Locate the cell with the specified text and output its [X, Y] center coordinate. 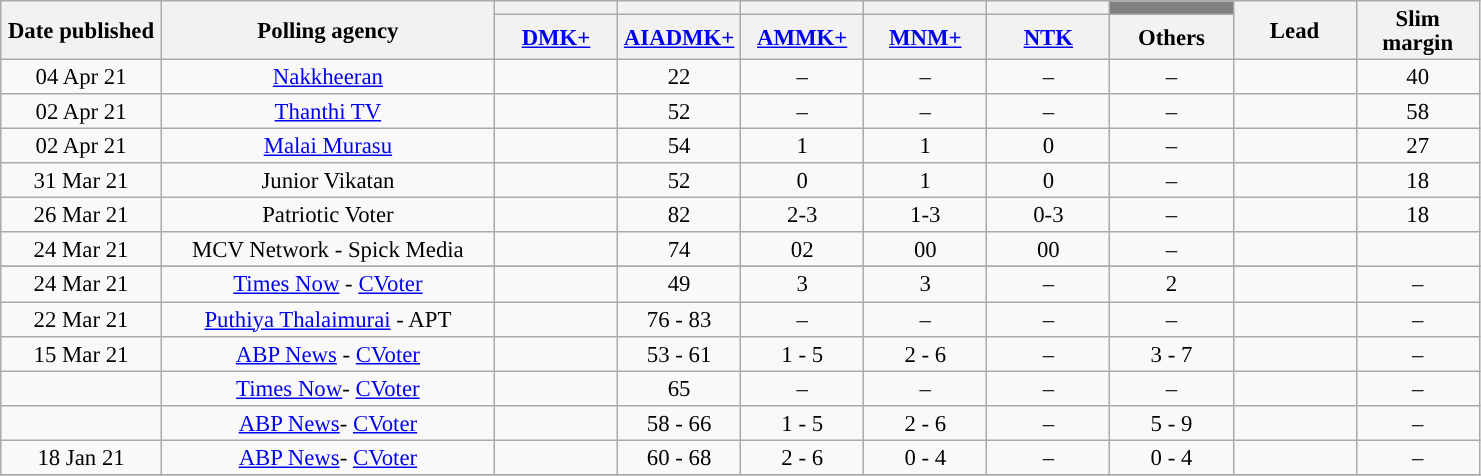
NTK [1048, 38]
5 - 9 [1172, 422]
40 [1418, 78]
74 [680, 250]
0-3 [1048, 216]
Polling agency [328, 30]
04 Apr 21 [82, 78]
Date published [82, 30]
22 Mar 21 [82, 320]
Patriotic Voter [328, 216]
Puthiya Thalaimurai - APT [328, 320]
MCV Network - Spick Media [328, 250]
2 [1172, 284]
Times Now- CVoter [328, 388]
Junior Vikatan [328, 180]
DMK+ [556, 38]
76 - 83 [680, 320]
58 [1418, 112]
Times Now - CVoter [328, 284]
MNM+ [926, 38]
Nakkheeran [328, 78]
02 [802, 250]
31 Mar 21 [82, 180]
15 Mar 21 [82, 354]
AMMK+ [802, 38]
22 [680, 78]
18 Jan 21 [82, 458]
49 [680, 284]
53 - 61 [680, 354]
58 - 66 [680, 422]
ABP News - CVoter [328, 354]
27 [1418, 146]
26 Mar 21 [82, 216]
Thanthi TV [328, 112]
1-3 [926, 216]
Slim margin [1418, 30]
Others [1172, 38]
Lead [1294, 30]
54 [680, 146]
Malai Murasu [328, 146]
3 - 7 [1172, 354]
60 - 68 [680, 458]
65 [680, 388]
AIADMK+ [680, 38]
82 [680, 216]
2-3 [802, 216]
